Search for the cell housing the specified text and yield its (x, y) center coordinate. 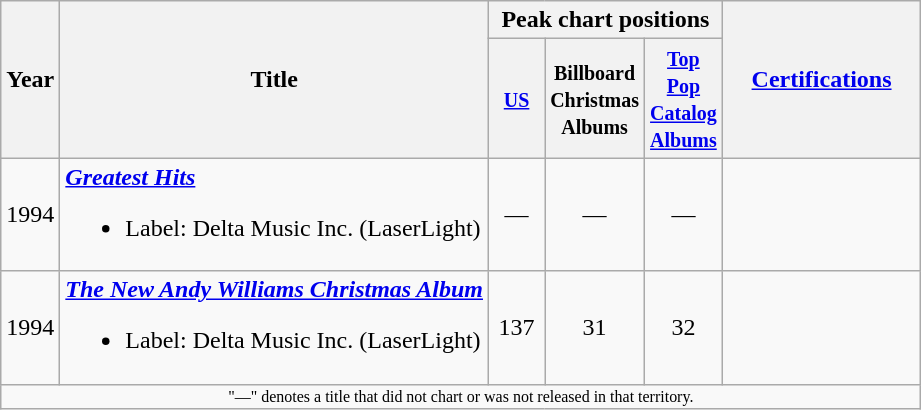
Top Pop Catalog Albums (684, 98)
Greatest HitsLabel: Delta Music Inc. (LaserLight) (274, 214)
137 (517, 328)
Peak chart positions (606, 20)
US (517, 98)
"—" denotes a title that did not chart or was not released in that territory. (461, 396)
Title (274, 80)
Year (30, 80)
Billboard Christmas Albums (595, 98)
32 (684, 328)
31 (595, 328)
The New Andy Williams Christmas AlbumLabel: Delta Music Inc. (LaserLight) (274, 328)
Certifications (822, 80)
